For the text-containing cell, return its midpoint in [X, Y] coordinate format. 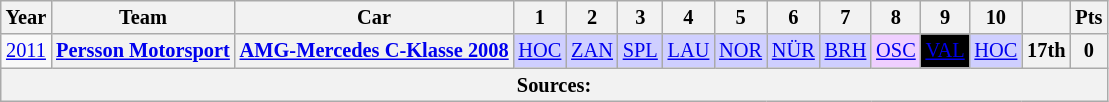
7 [846, 17]
VAL [946, 51]
10 [996, 17]
SPL [640, 51]
2 [592, 17]
0 [1088, 51]
BRH [846, 51]
5 [740, 17]
LAU [689, 51]
ZAN [592, 51]
1 [540, 17]
3 [640, 17]
9 [946, 17]
Pts [1088, 17]
Team [143, 17]
Year [26, 17]
NOR [740, 51]
17th [1046, 51]
4 [689, 17]
Car [374, 17]
2011 [26, 51]
Sources: [554, 85]
NÜR [794, 51]
AMG-Mercedes C-Klasse 2008 [374, 51]
6 [794, 17]
Persson Motorsport [143, 51]
8 [896, 17]
OSC [896, 51]
